Provide the [X, Y] coordinate of the cell's center where the given text is located.  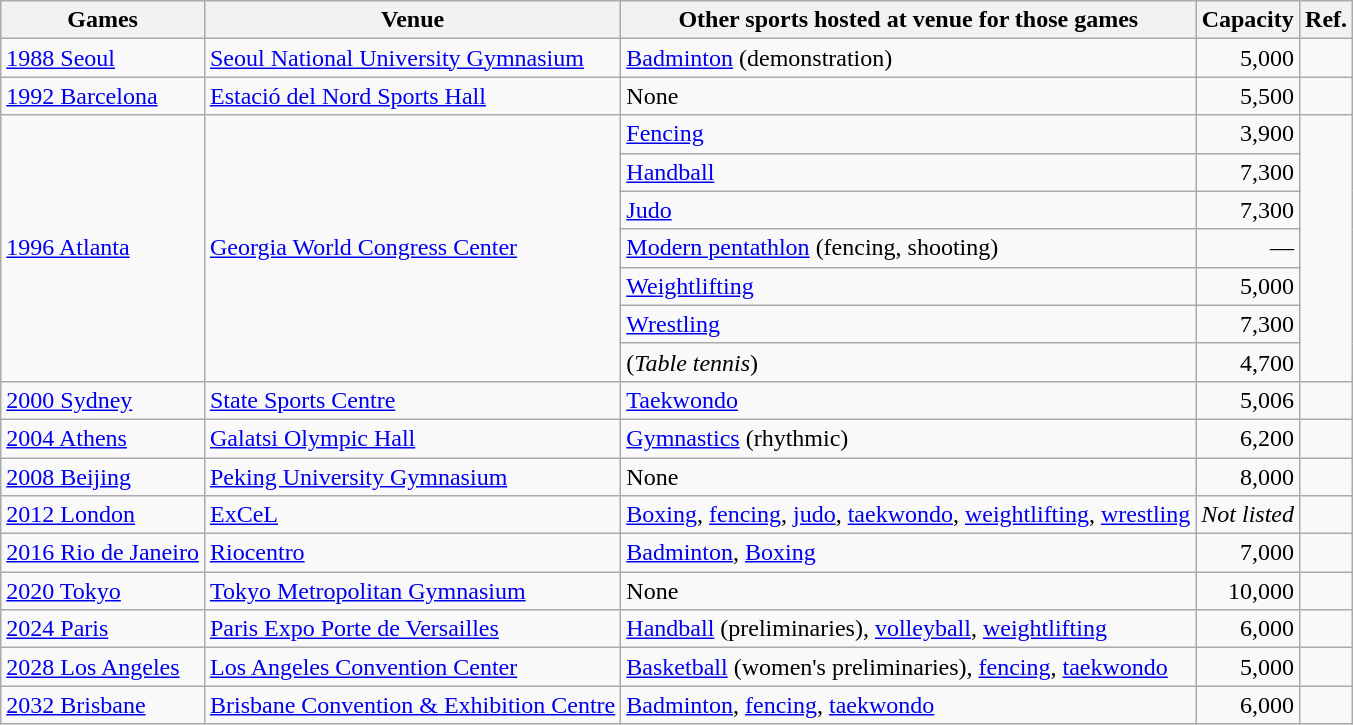
Paris Expo Porte de Versailles [412, 629]
Ref. [1326, 20]
Other sports hosted at venue for those games [908, 20]
1996 Atlanta [103, 248]
2028 Los Angeles [103, 667]
Weightlifting [908, 286]
Georgia World Congress Center [412, 248]
1992 Barcelona [103, 96]
— [1248, 248]
Peking University Gymnasium [412, 477]
4,700 [1248, 362]
Badminton (demonstration) [908, 58]
5,500 [1248, 96]
Handball (preliminaries), volleyball, weightlifting [908, 629]
State Sports Centre [412, 400]
2004 Athens [103, 438]
Capacity [1248, 20]
5,006 [1248, 400]
Games [103, 20]
Basketball (women's preliminaries), fencing, taekwondo [908, 667]
10,000 [1248, 591]
Modern pentathlon (fencing, shooting) [908, 248]
8,000 [1248, 477]
Not listed [1248, 515]
2032 Brisbane [103, 705]
Galatsi Olympic Hall [412, 438]
Tokyo Metropolitan Gymnasium [412, 591]
Wrestling [908, 324]
2000 Sydney [103, 400]
2024 Paris [103, 629]
Handball [908, 172]
Fencing [908, 134]
2012 London [103, 515]
Boxing, fencing, judo, taekwondo, weightlifting, wrestling [908, 515]
Taekwondo [908, 400]
Los Angeles Convention Center [412, 667]
3,900 [1248, 134]
Estació del Nord Sports Hall [412, 96]
Venue [412, 20]
7,000 [1248, 553]
Seoul National University Gymnasium [412, 58]
2008 Beijing [103, 477]
ExCeL [412, 515]
Judo [908, 210]
6,200 [1248, 438]
2020 Tokyo [103, 591]
(Table tennis) [908, 362]
Brisbane Convention & Exhibition Centre [412, 705]
Riocentro [412, 553]
Gymnastics (rhythmic) [908, 438]
1988 Seoul [103, 58]
Badminton, Boxing [908, 553]
Badminton, fencing, taekwondo [908, 705]
2016 Rio de Janeiro [103, 553]
